Detect which cell encompasses the target text, then output its (x, y) center coordinate. 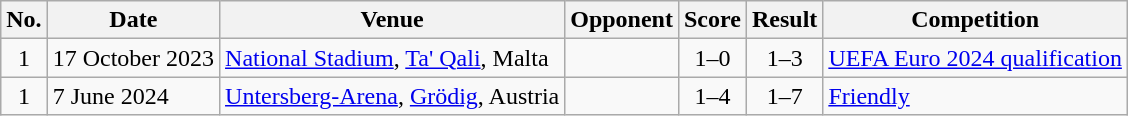
17 October 2023 (133, 58)
1–3 (784, 58)
UEFA Euro 2024 qualification (976, 58)
Date (133, 20)
Opponent (622, 20)
Friendly (976, 96)
Venue (392, 20)
National Stadium, Ta' Qali, Malta (392, 58)
1–4 (712, 96)
7 June 2024 (133, 96)
1–0 (712, 58)
Untersberg-Arena, Grödig, Austria (392, 96)
Result (784, 20)
1–7 (784, 96)
Competition (976, 20)
Score (712, 20)
No. (24, 20)
